Scan for the cell matching the given text and deliver its [x, y] coordinate at center. 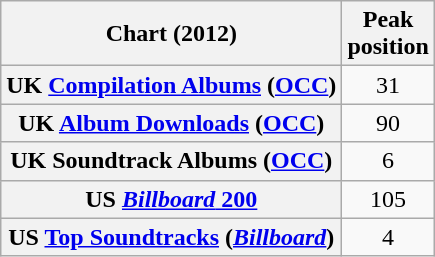
US Top Soundtracks (Billboard) [172, 237]
90 [388, 123]
UK Soundtrack Albums (OCC) [172, 161]
105 [388, 199]
6 [388, 161]
US Billboard 200 [172, 199]
4 [388, 237]
Peakposition [388, 34]
31 [388, 85]
UK Album Downloads (OCC) [172, 123]
UK Compilation Albums (OCC) [172, 85]
Chart (2012) [172, 34]
